Pinpoint the cell where the given text exists, returning its (X, Y) midpoint coordinate. 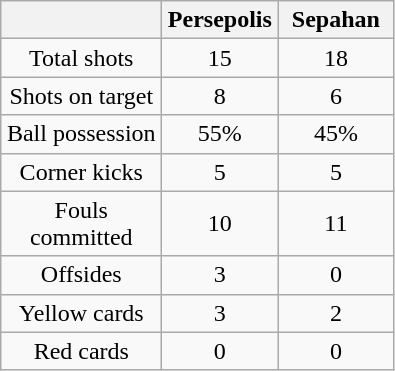
Total shots (82, 58)
15 (220, 58)
Sepahan (336, 20)
11 (336, 224)
2 (336, 313)
Shots on target (82, 96)
Persepolis (220, 20)
55% (220, 134)
Red cards (82, 351)
Offsides (82, 275)
Ball possession (82, 134)
6 (336, 96)
Corner kicks (82, 172)
Fouls committed (82, 224)
Yellow cards (82, 313)
8 (220, 96)
45% (336, 134)
10 (220, 224)
18 (336, 58)
